Locate the cell with the specified text and output its (X, Y) center coordinate. 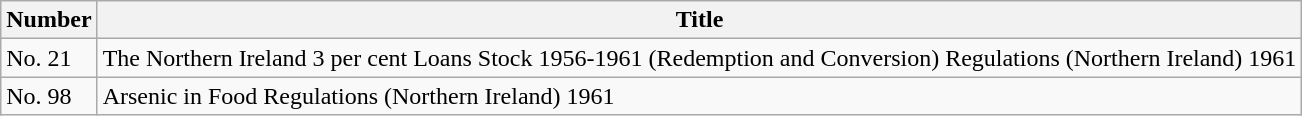
No. 21 (49, 58)
No. 98 (49, 96)
The Northern Ireland 3 per cent Loans Stock 1956-1961 (Redemption and Conversion) Regulations (Northern Ireland) 1961 (700, 58)
Number (49, 20)
Arsenic in Food Regulations (Northern Ireland) 1961 (700, 96)
Title (700, 20)
